Return the [x, y] coordinate for the center point of the cell that contains the specified text.  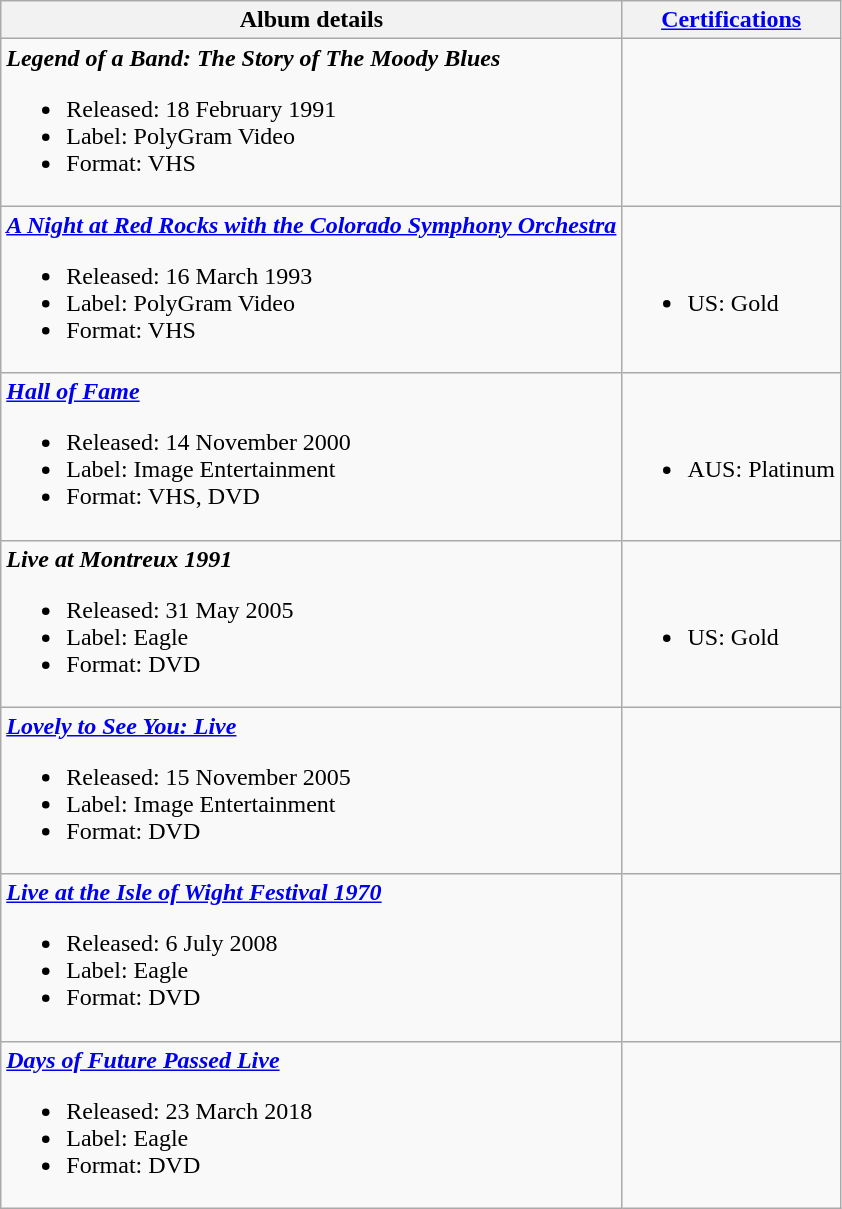
Hall of FameReleased: 14 November 2000Label: Image EntertainmentFormat: VHS, DVD [312, 456]
Live at Montreux 1991Released: 31 May 2005Label: EagleFormat: DVD [312, 624]
Live at the Isle of Wight Festival 1970Released: 6 July 2008Label: EagleFormat: DVD [312, 958]
Certifications [731, 20]
Album details [312, 20]
AUS: Platinum [731, 456]
Days of Future Passed LiveReleased: 23 March 2018Label: EagleFormat: DVD [312, 1124]
Lovely to See You: LiveReleased: 15 November 2005Label: Image EntertainmentFormat: DVD [312, 790]
A Night at Red Rocks with the Colorado Symphony OrchestraReleased: 16 March 1993Label: PolyGram VideoFormat: VHS [312, 290]
Legend of a Band: The Story of The Moody BluesReleased: 18 February 1991Label: PolyGram VideoFormat: VHS [312, 122]
